For the text-containing cell, return its midpoint in (x, y) coordinate format. 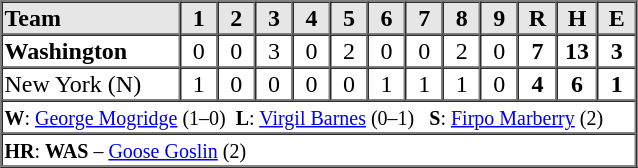
H (577, 18)
New York (N) (91, 84)
5 (349, 18)
Team (91, 18)
8 (462, 18)
HR: WAS – Goose Goslin (2) (319, 150)
R (538, 18)
E (616, 18)
13 (577, 50)
Washington (91, 50)
W: George Mogridge (1–0) L: Virgil Barnes (0–1) S: Firpo Marberry (2) (319, 116)
9 (500, 18)
